Extract the [x, y] coordinate from the center of the cell holding the provided text.  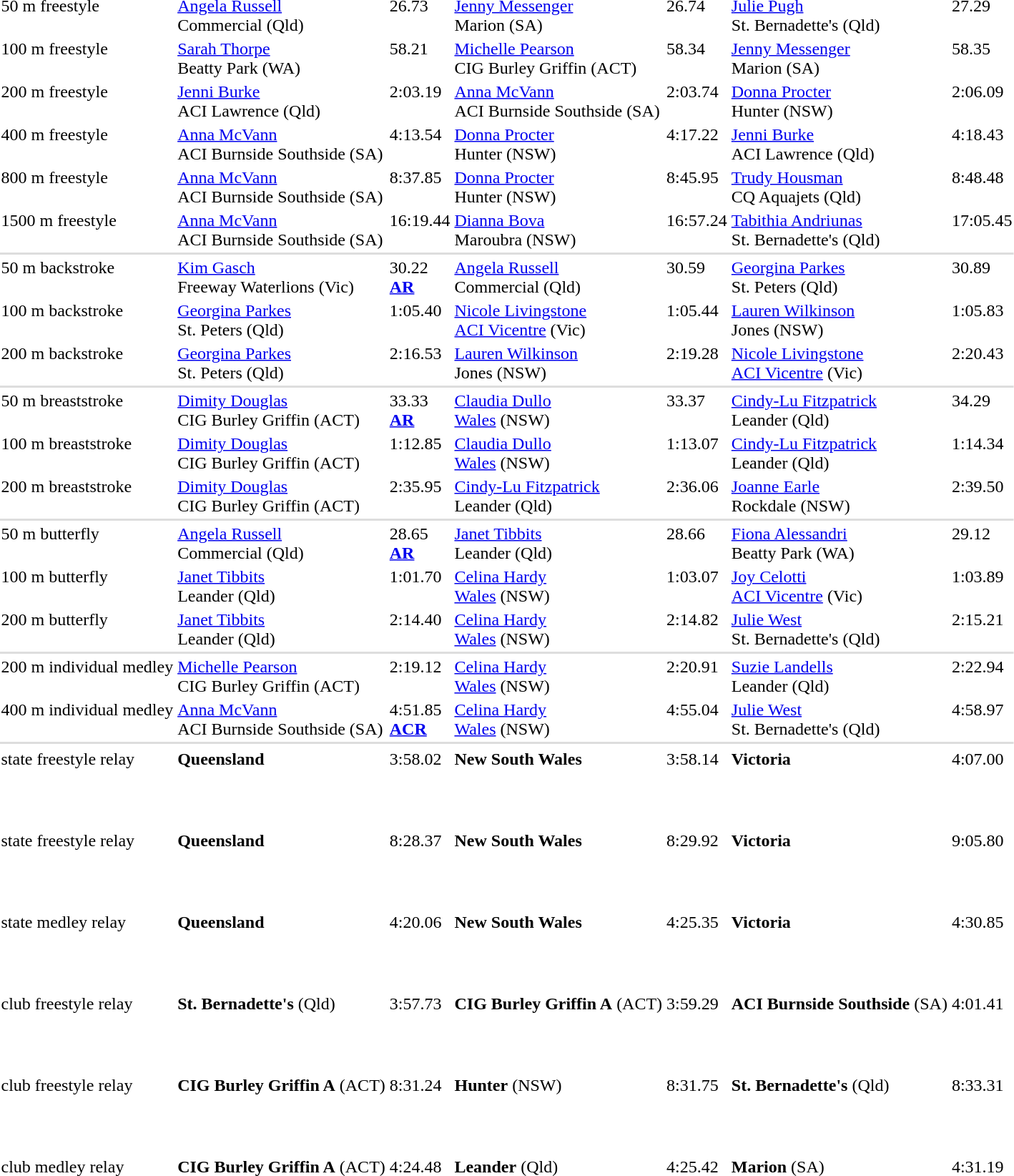
50 m butterfly [87, 544]
2:03.74 [697, 102]
400 m freestyle [87, 144]
state medley relay [87, 951]
33.37 [697, 411]
50 m backstroke [87, 278]
9:05.80 [982, 870]
200 m individual medley [87, 677]
2:19.12 [420, 677]
200 m breaststroke [87, 496]
ACI Burnside Southside (SA) [840, 1033]
Joanne EarleRockdale (NSW) [840, 496]
1:03.89 [982, 587]
2:22.94 [982, 677]
Sarah ThorpeBeatty Park (WA) [282, 59]
Trudy HousmanCQ Aquajets (Qld) [840, 187]
58.35 [982, 59]
4:13.54 [420, 144]
1:13.07 [697, 454]
2:14.40 [420, 629]
1:14.34 [982, 454]
Suzie LandellsLeander (Qld) [840, 677]
Dianna BovaMaroubra (NSW) [558, 230]
2:16.53 [420, 363]
2:20.91 [697, 677]
2:06.09 [982, 102]
50 m breaststroke [87, 411]
34.29 [982, 411]
4:51.85ACR [420, 720]
Kim GaschFreeway Waterlions (Vic) [282, 278]
200 m butterfly [87, 629]
4:17.22 [697, 144]
8:31.75 [697, 1114]
16:57.24 [697, 230]
16:19.44 [420, 230]
33.33AR [420, 411]
8:28.37 [420, 870]
30.22AR [420, 278]
2:36.06 [697, 496]
1:05.40 [420, 320]
Hunter (NSW) [558, 1114]
Jenny MessengerMarion (SA) [840, 59]
1500 m freestyle [87, 230]
1:03.07 [697, 587]
1:05.83 [982, 320]
400 m individual medley [87, 720]
800 m freestyle [87, 187]
28.65AR [420, 544]
3:58.02 [420, 788]
100 m butterfly [87, 587]
Tabithia AndriunasSt. Bernadette's (Qld) [840, 230]
2:20.43 [982, 363]
3:58.14 [697, 788]
8:48.48 [982, 187]
29.12 [982, 544]
58.21 [420, 59]
Joy CelottiACI Vicentre (Vic) [840, 587]
4:25.35 [697, 951]
2:39.50 [982, 496]
2:14.82 [697, 629]
8:29.92 [697, 870]
3:59.29 [697, 1033]
8:37.85 [420, 187]
2:03.19 [420, 102]
8:45.95 [697, 187]
4:01.41 [982, 1033]
28.66 [697, 544]
4:20.06 [420, 951]
200 m freestyle [87, 102]
1:05.44 [697, 320]
100 m backstroke [87, 320]
100 m freestyle [87, 59]
4:07.00 [982, 788]
58.34 [697, 59]
2:35.95 [420, 496]
3:57.73 [420, 1033]
30.89 [982, 278]
8:33.31 [982, 1114]
30.59 [697, 278]
4:30.85 [982, 951]
8:31.24 [420, 1114]
17:05.45 [982, 230]
200 m backstroke [87, 363]
1:01.70 [420, 587]
4:55.04 [697, 720]
Fiona AlessandriBeatty Park (WA) [840, 544]
2:15.21 [982, 629]
100 m breaststroke [87, 454]
2:19.28 [697, 363]
4:58.97 [982, 720]
4:18.43 [982, 144]
1:12.85 [420, 454]
